Pinpoint the cell where the given text exists, returning its (x, y) midpoint coordinate. 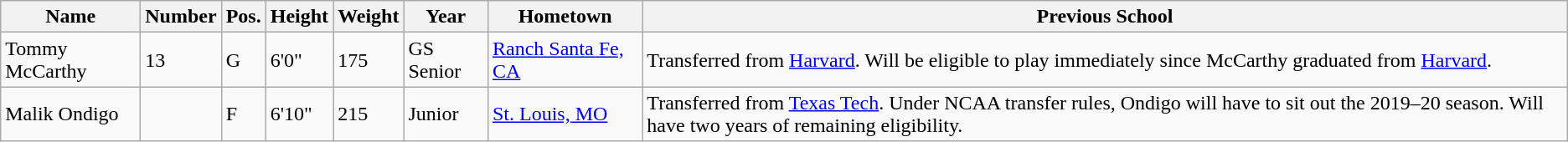
Weight (369, 17)
GS Senior (446, 60)
Tommy McCarthy (70, 60)
13 (181, 60)
Transferred from Texas Tech. Under NCAA transfer rules, Ondigo will have to sit out the 2019–20 season. Will have two years of remaining eligibility. (1105, 114)
6'0" (299, 60)
Hometown (565, 17)
Malik Ondigo (70, 114)
6'10" (299, 114)
St. Louis, MO (565, 114)
Number (181, 17)
Ranch Santa Fe, CA (565, 60)
Name (70, 17)
175 (369, 60)
Junior (446, 114)
F (243, 114)
Year (446, 17)
215 (369, 114)
Previous School (1105, 17)
Pos. (243, 17)
Height (299, 17)
G (243, 60)
Transferred from Harvard. Will be eligible to play immediately since McCarthy graduated from Harvard. (1105, 60)
